Search for the cell housing the specified text and yield its (X, Y) center coordinate. 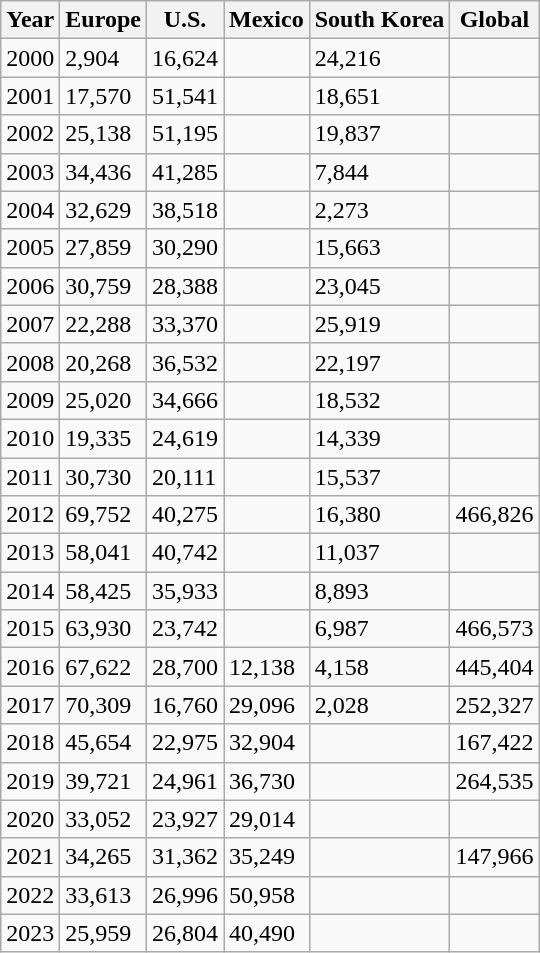
33,613 (104, 895)
466,826 (494, 515)
63,930 (104, 629)
18,532 (380, 400)
27,859 (104, 248)
2022 (30, 895)
Mexico (267, 20)
2000 (30, 58)
2010 (30, 438)
2016 (30, 667)
41,285 (184, 172)
6,987 (380, 629)
2004 (30, 210)
14,339 (380, 438)
2013 (30, 553)
2006 (30, 286)
22,975 (184, 743)
15,537 (380, 477)
U.S. (184, 20)
34,436 (104, 172)
16,760 (184, 705)
51,195 (184, 134)
35,249 (267, 857)
20,111 (184, 477)
34,265 (104, 857)
Year (30, 20)
35,933 (184, 591)
28,700 (184, 667)
23,742 (184, 629)
32,904 (267, 743)
30,759 (104, 286)
30,730 (104, 477)
25,020 (104, 400)
20,268 (104, 362)
2,273 (380, 210)
30,290 (184, 248)
19,335 (104, 438)
167,422 (494, 743)
70,309 (104, 705)
19,837 (380, 134)
2011 (30, 477)
25,919 (380, 324)
2003 (30, 172)
25,138 (104, 134)
2019 (30, 781)
8,893 (380, 591)
22,288 (104, 324)
40,742 (184, 553)
147,966 (494, 857)
2020 (30, 819)
4,158 (380, 667)
264,535 (494, 781)
South Korea (380, 20)
29,014 (267, 819)
40,490 (267, 933)
24,619 (184, 438)
25,959 (104, 933)
23,927 (184, 819)
2021 (30, 857)
33,052 (104, 819)
22,197 (380, 362)
2009 (30, 400)
36,532 (184, 362)
23,045 (380, 286)
2002 (30, 134)
58,041 (104, 553)
2005 (30, 248)
Global (494, 20)
36,730 (267, 781)
2014 (30, 591)
2001 (30, 96)
67,622 (104, 667)
2017 (30, 705)
33,370 (184, 324)
16,380 (380, 515)
2015 (30, 629)
16,624 (184, 58)
45,654 (104, 743)
445,404 (494, 667)
34,666 (184, 400)
2008 (30, 362)
12,138 (267, 667)
2012 (30, 515)
18,651 (380, 96)
2023 (30, 933)
7,844 (380, 172)
40,275 (184, 515)
24,216 (380, 58)
2018 (30, 743)
50,958 (267, 895)
28,388 (184, 286)
58,425 (104, 591)
Europe (104, 20)
17,570 (104, 96)
466,573 (494, 629)
38,518 (184, 210)
39,721 (104, 781)
69,752 (104, 515)
32,629 (104, 210)
29,096 (267, 705)
24,961 (184, 781)
2,028 (380, 705)
26,804 (184, 933)
252,327 (494, 705)
2007 (30, 324)
11,037 (380, 553)
15,663 (380, 248)
51,541 (184, 96)
26,996 (184, 895)
31,362 (184, 857)
2,904 (104, 58)
